Return the [x, y] coordinate for the center point of the cell that contains the specified text.  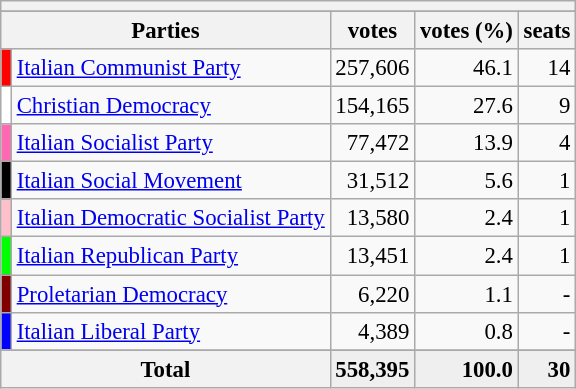
Italian Socialist Party [170, 143]
9 [546, 106]
46.1 [467, 68]
Italian Liberal Party [170, 331]
4,389 [372, 331]
13,580 [372, 219]
Italian Communist Party [170, 68]
0.8 [467, 331]
4 [546, 143]
14 [546, 68]
27.6 [467, 106]
257,606 [372, 68]
13,451 [372, 256]
13.9 [467, 143]
100.0 [467, 369]
558,395 [372, 369]
Proletarian Democracy [170, 294]
Christian Democracy [170, 106]
154,165 [372, 106]
Total [166, 369]
1.1 [467, 294]
votes (%) [467, 31]
31,512 [372, 181]
6,220 [372, 294]
5.6 [467, 181]
Italian Democratic Socialist Party [170, 219]
votes [372, 31]
seats [546, 31]
Italian Republican Party [170, 256]
Italian Social Movement [170, 181]
30 [546, 369]
77,472 [372, 143]
Parties [166, 31]
